Pinpoint the cell where the given text exists, returning its (X, Y) midpoint coordinate. 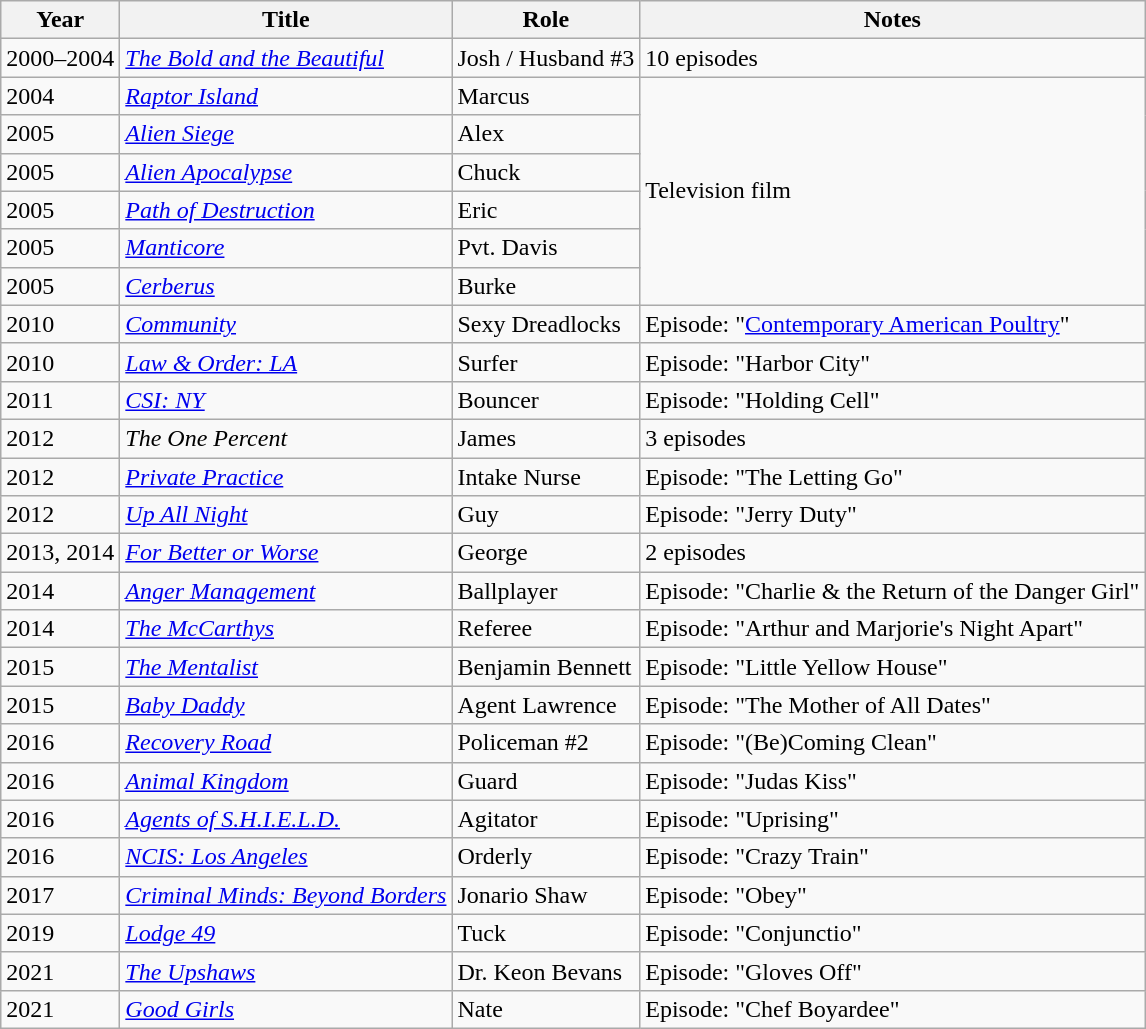
Alien Apocalypse (286, 172)
Episode: "The Letting Go" (892, 477)
Tuck (546, 933)
Agents of S.H.I.E.L.D. (286, 819)
Nate (546, 1009)
Title (286, 20)
Raptor Island (286, 96)
The McCarthys (286, 629)
2 episodes (892, 553)
Episode: "Crazy Train" (892, 857)
Benjamin Bennett (546, 667)
Episode: "Chef Boyardee" (892, 1009)
Agent Lawrence (546, 705)
Episode: "Uprising" (892, 819)
Notes (892, 20)
Up All Night (286, 515)
Episode: "Contemporary American Poultry" (892, 324)
Surfer (546, 362)
For Better or Worse (286, 553)
2000–2004 (60, 58)
Good Girls (286, 1009)
George (546, 553)
Guy (546, 515)
Alex (546, 134)
Manticore (286, 248)
Baby Daddy (286, 705)
Dr. Keon Bevans (546, 971)
Community (286, 324)
Sexy Dreadlocks (546, 324)
Eric (546, 210)
Criminal Minds: Beyond Borders (286, 895)
Pvt. Davis (546, 248)
Marcus (546, 96)
2017 (60, 895)
Episode: "Obey" (892, 895)
2011 (60, 400)
Agitator (546, 819)
Episode: "Charlie & the Return of the Danger Girl" (892, 591)
Ballplayer (546, 591)
Episode: "Harbor City" (892, 362)
Anger Management (286, 591)
James (546, 438)
NCIS: Los Angeles (286, 857)
Law & Order: LA (286, 362)
Cerberus (286, 286)
Lodge 49 (286, 933)
Episode: "Gloves Off" (892, 971)
Path of Destruction (286, 210)
10 episodes (892, 58)
The One Percent (286, 438)
Recovery Road (286, 743)
Bouncer (546, 400)
Animal Kingdom (286, 781)
Josh / Husband #3 (546, 58)
Referee (546, 629)
Year (60, 20)
Episode: "The Mother of All Dates" (892, 705)
Private Practice (286, 477)
Guard (546, 781)
Orderly (546, 857)
Burke (546, 286)
Episode: "Conjunctio" (892, 933)
Television film (892, 191)
The Upshaws (286, 971)
Policeman #2 (546, 743)
2013, 2014 (60, 553)
Intake Nurse (546, 477)
The Bold and the Beautiful (286, 58)
Episode: "Jerry Duty" (892, 515)
Alien Siege (286, 134)
CSI: NY (286, 400)
Episode: "Arthur and Marjorie's Night Apart" (892, 629)
Episode: "Little Yellow House" (892, 667)
Chuck (546, 172)
2019 (60, 933)
Episode: "Holding Cell" (892, 400)
3 episodes (892, 438)
Role (546, 20)
Episode: "Judas Kiss" (892, 781)
The Mentalist (286, 667)
Jonario Shaw (546, 895)
Episode: "(Be)Coming Clean" (892, 743)
2004 (60, 96)
